Capture the cell that displays the provided text and extract its (x, y) central coordinate. 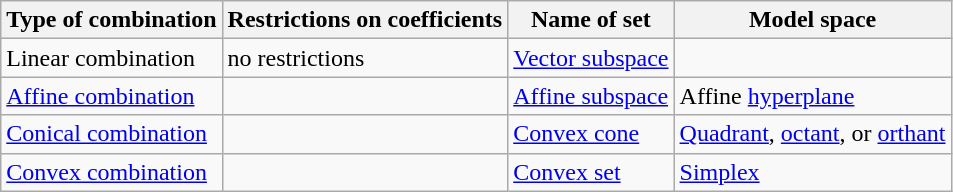
Affine hyperplane (812, 96)
Affine combination (112, 96)
no restrictions (365, 58)
Convex cone (591, 134)
Name of set (591, 20)
Convex combination (112, 172)
Affine subspace (591, 96)
Restrictions on coefficients (365, 20)
Model space (812, 20)
Vector subspace (591, 58)
Type of combination (112, 20)
Simplex (812, 172)
Quadrant, octant, or orthant (812, 134)
Convex set (591, 172)
Conical combination (112, 134)
Linear combination (112, 58)
